Detect which cell encompasses the target text, then output its [x, y] center coordinate. 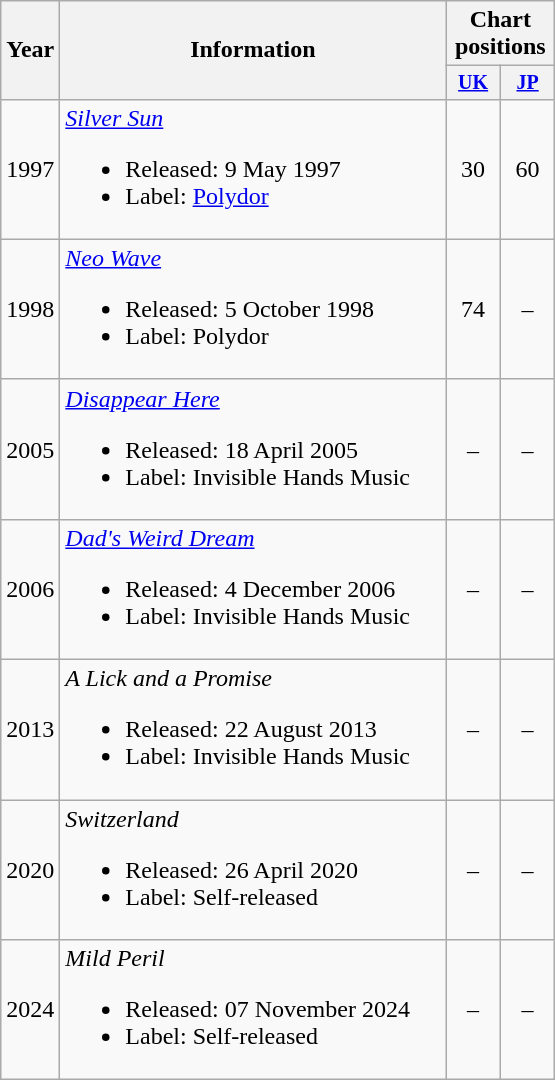
Silver SunReleased: 9 May 1997Label: Polydor [253, 169]
Mild PerilReleased: 07 November 2024Label: Self-released [253, 1010]
Information [253, 50]
Neo WaveReleased: 5 October 1998Label: Polydor [253, 309]
1997 [30, 169]
Disappear HereReleased: 18 April 2005Label: Invisible Hands Music [253, 449]
30 [473, 169]
2005 [30, 449]
Chart positions [500, 34]
2013 [30, 730]
2020 [30, 870]
1998 [30, 309]
SwitzerlandReleased: 26 April 2020Label: Self-released [253, 870]
2006 [30, 589]
74 [473, 309]
Year [30, 50]
JP [527, 82]
Dad's Weird DreamReleased: 4 December 2006Label: Invisible Hands Music [253, 589]
UK [473, 82]
60 [527, 169]
2024 [30, 1010]
A Lick and a PromiseReleased: 22 August 2013Label: Invisible Hands Music [253, 730]
